Provide the (x, y) coordinate of the cell's center where the given text is located.  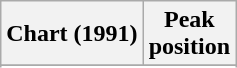
Chart (1991) (72, 34)
Peakposition (189, 34)
